Extract the [x, y] coordinate from the center of the cell holding the provided text.  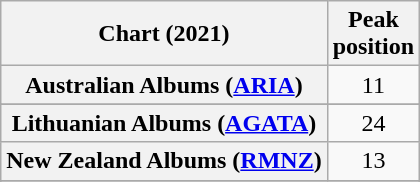
13 [373, 161]
Lithuanian Albums (AGATA) [164, 123]
Chart (2021) [164, 34]
Peakposition [373, 34]
11 [373, 85]
24 [373, 123]
Australian Albums (ARIA) [164, 85]
New Zealand Albums (RMNZ) [164, 161]
